For the text-containing cell, return its midpoint in (x, y) coordinate format. 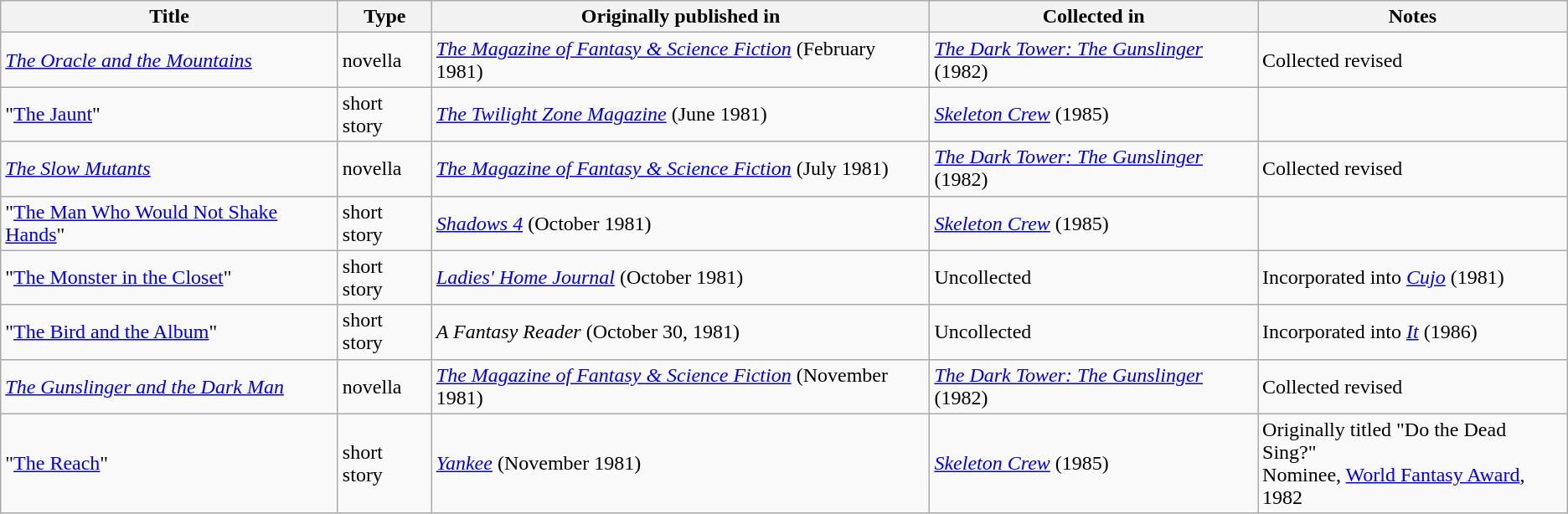
Originally published in (680, 17)
Yankee (November 1981) (680, 464)
Title (169, 17)
"The Jaunt" (169, 114)
Ladies' Home Journal (October 1981) (680, 278)
"The Bird and the Album" (169, 332)
Incorporated into It (1986) (1413, 332)
Type (384, 17)
The Oracle and the Mountains (169, 60)
Collected in (1094, 17)
The Slow Mutants (169, 169)
The Magazine of Fantasy & Science Fiction (February 1981) (680, 60)
The Magazine of Fantasy & Science Fiction (November 1981) (680, 387)
The Twilight Zone Magazine (June 1981) (680, 114)
The Magazine of Fantasy & Science Fiction (July 1981) (680, 169)
Shadows 4 (October 1981) (680, 223)
The Gunslinger and the Dark Man (169, 387)
Incorporated into Cujo (1981) (1413, 278)
Originally titled "Do the Dead Sing?"Nominee, World Fantasy Award, 1982 (1413, 464)
"The Reach" (169, 464)
"The Monster in the Closet" (169, 278)
A Fantasy Reader (October 30, 1981) (680, 332)
"The Man Who Would Not Shake Hands" (169, 223)
Notes (1413, 17)
